Search for the cell housing the specified text and yield its (X, Y) center coordinate. 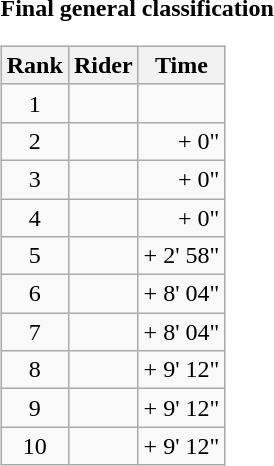
8 (34, 370)
4 (34, 217)
7 (34, 332)
Rider (103, 65)
9 (34, 408)
3 (34, 179)
5 (34, 256)
Time (182, 65)
+ 2' 58" (182, 256)
10 (34, 446)
1 (34, 103)
6 (34, 294)
Rank (34, 65)
2 (34, 141)
